Provide the [x, y] coordinate of the cell's center where the given text is located.  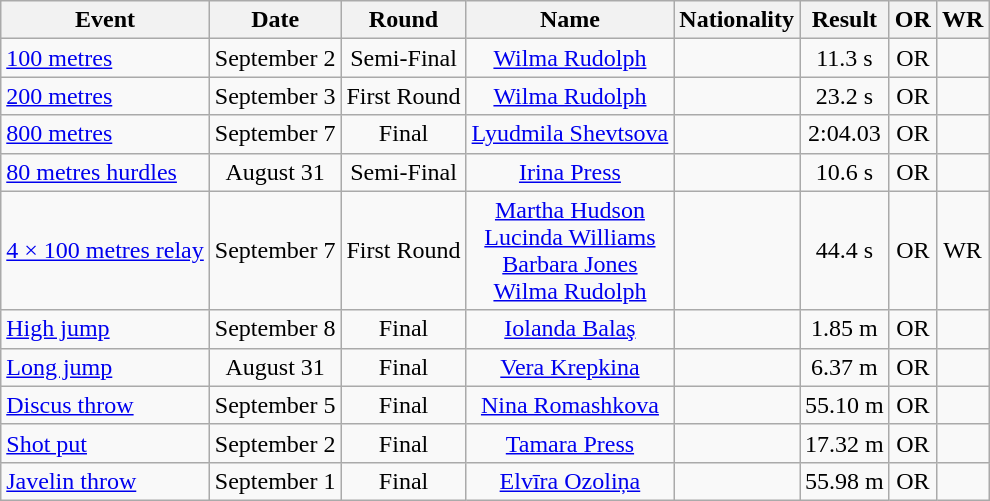
Martha HudsonLucinda WilliamsBarbara JonesWilma Rudolph [570, 250]
Name [570, 20]
44.4 s [845, 250]
Lyudmila Shevtsova [570, 134]
55.98 m [845, 481]
Event [106, 20]
6.37 m [845, 367]
100 metres [106, 58]
4 × 100 metres relay [106, 250]
High jump [106, 329]
Iolanda Balaş [570, 329]
11.3 s [845, 58]
Shot put [106, 443]
September 5 [275, 405]
55.10 m [845, 405]
200 metres [106, 96]
Elvīra Ozoliņa [570, 481]
Javelin throw [106, 481]
Nationality [737, 20]
Round [404, 20]
23.2 s [845, 96]
Long jump [106, 367]
Irina Press [570, 172]
September 8 [275, 329]
Date [275, 20]
Vera Krepkina [570, 367]
Discus throw [106, 405]
September 3 [275, 96]
Tamara Press [570, 443]
September 1 [275, 481]
800 metres [106, 134]
10.6 s [845, 172]
17.32 m [845, 443]
Result [845, 20]
2:04.03 [845, 134]
80 metres hurdles [106, 172]
Nina Romashkova [570, 405]
1.85 m [845, 329]
